Determine the [X, Y] coordinate at the center of the cell enclosing the given text.  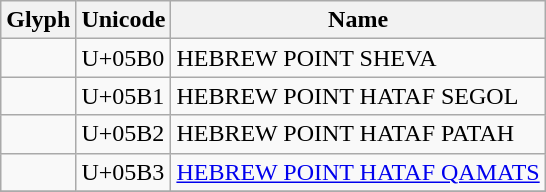
U+05B3 [124, 172]
U+05B0 [124, 58]
Glyph [38, 20]
U+05B2 [124, 134]
HEBREW POINT SHEVA [358, 58]
Name [358, 20]
U+05B1 [124, 96]
HEBREW POINT HATAF QAMATS [358, 172]
HEBREW POINT HATAF SEGOL [358, 96]
HEBREW POINT HATAF PATAH [358, 134]
Unicode [124, 20]
